Detect which cell encompasses the target text, then output its (X, Y) center coordinate. 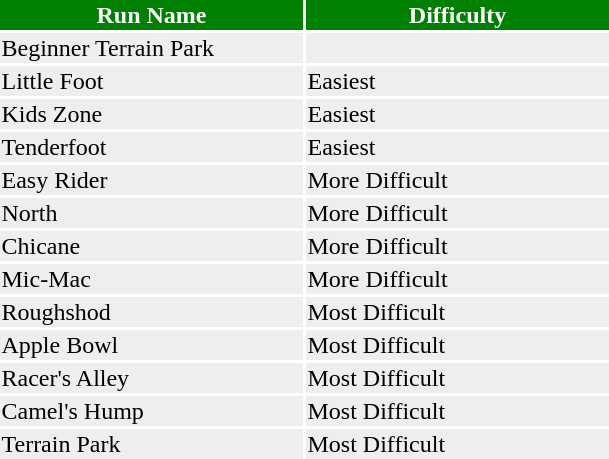
Little Foot (152, 81)
Camel's Hump (152, 411)
Beginner Terrain Park (152, 48)
Chicane (152, 246)
Apple Bowl (152, 345)
Racer's Alley (152, 378)
Easy Rider (152, 180)
North (152, 213)
Terrain Park (152, 444)
Kids Zone (152, 114)
Mic-Mac (152, 279)
Difficulty (458, 15)
Run Name (152, 15)
Tenderfoot (152, 147)
Roughshod (152, 312)
